Extract the (X, Y) coordinate from the center of the cell holding the provided text.  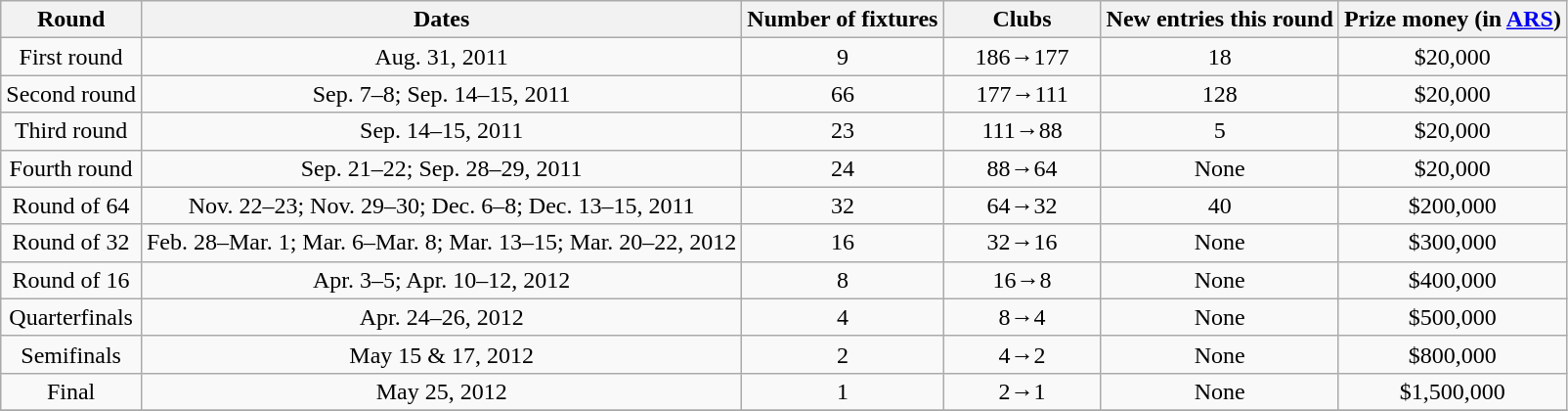
128 (1220, 94)
Second round (71, 94)
Third round (71, 131)
66 (843, 94)
40 (1220, 205)
First round (71, 57)
Apr. 24–26, 2012 (441, 317)
8 (843, 280)
Clubs (1023, 20)
23 (843, 131)
Fourth round (71, 168)
Round (71, 20)
4 (843, 317)
$800,000 (1453, 354)
New entries this round (1220, 20)
Round of 16 (71, 280)
Nov. 22–23; Nov. 29–30; Dec. 6–8; Dec. 13–15, 2011 (441, 205)
2→1 (1023, 391)
Quarterfinals (71, 317)
8→4 (1023, 317)
Semifinals (71, 354)
32→16 (1023, 243)
May 25, 2012 (441, 391)
64→32 (1023, 205)
32 (843, 205)
24 (843, 168)
Feb. 28–Mar. 1; Mar. 6–Mar. 8; Mar. 13–15; Mar. 20–22, 2012 (441, 243)
Round of 32 (71, 243)
88→64 (1023, 168)
5 (1220, 131)
Aug. 31, 2011 (441, 57)
9 (843, 57)
111→88 (1023, 131)
16→8 (1023, 280)
$500,000 (1453, 317)
4→2 (1023, 354)
186→177 (1023, 57)
16 (843, 243)
Number of fixtures (843, 20)
$300,000 (1453, 243)
Round of 64 (71, 205)
Sep. 14–15, 2011 (441, 131)
2 (843, 354)
$1,500,000 (1453, 391)
$400,000 (1453, 280)
Sep. 7–8; Sep. 14–15, 2011 (441, 94)
Apr. 3–5; Apr. 10–12, 2012 (441, 280)
Prize money (in ARS) (1453, 20)
18 (1220, 57)
177→111 (1023, 94)
Sep. 21–22; Sep. 28–29, 2011 (441, 168)
May 15 & 17, 2012 (441, 354)
1 (843, 391)
Dates (441, 20)
Final (71, 391)
$200,000 (1453, 205)
